Search for the cell housing the specified text and yield its (x, y) center coordinate. 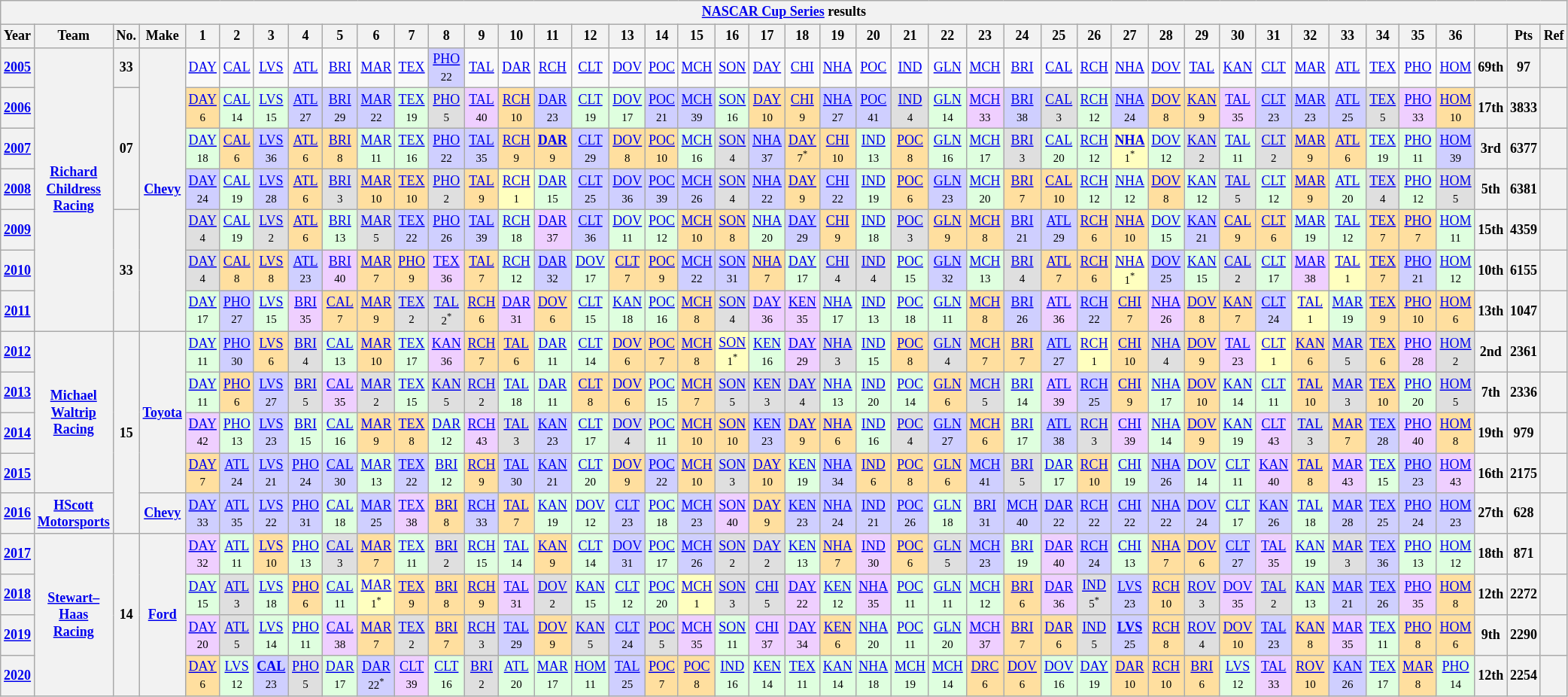
CAL23 (271, 676)
DAY22 (802, 595)
2005 (18, 68)
DAY32 (202, 554)
CAL13 (340, 352)
PHO40 (1418, 433)
MAR28 (1348, 513)
TAL10 (1311, 392)
5 (340, 36)
CHI39 (1130, 433)
CLT1 (1274, 352)
DOV25 (1166, 270)
CAL30 (340, 473)
ATL25 (1348, 108)
PHO35 (1418, 595)
PHO30 (236, 352)
KAN (1238, 68)
27th (1491, 513)
6155 (1524, 270)
DAR22* (376, 676)
KAN8 (1311, 635)
MCH20 (985, 190)
30 (1238, 36)
POC21 (662, 108)
TAL30 (516, 473)
LVS2 (271, 230)
MCH22 (697, 270)
CHI7 (1130, 311)
2018 (18, 595)
NHA4 (1166, 352)
DOV4 (628, 433)
GLN5 (947, 554)
DAY7* (802, 148)
NHA35 (874, 595)
PHO12 (1418, 190)
POC4 (910, 433)
32 (1311, 36)
MCH6 (985, 433)
ATL36 (1059, 311)
MCH37 (985, 635)
PHO23 (1418, 473)
DAY7 (202, 473)
LVS22 (271, 513)
Team (74, 36)
NHA10 (1130, 230)
CAL35 (340, 392)
CAL7 (340, 311)
BRI31 (985, 513)
NHA3 (837, 352)
2290 (1524, 635)
MAR17 (553, 676)
SON10 (733, 433)
ATL29 (1059, 230)
Ref (1554, 36)
DAY18 (202, 148)
MAR1* (376, 595)
GLN4 (947, 352)
2361 (1524, 352)
SON16 (733, 108)
MCH14 (947, 676)
TAL39 (482, 230)
7 (412, 36)
DRC6 (985, 676)
DAR12 (446, 433)
ATL23 (305, 270)
35 (1418, 36)
DAR36 (1059, 595)
CHI19 (1130, 473)
8 (446, 36)
POC5 (662, 635)
21 (910, 36)
PHO9 (412, 270)
HScott Motorsports (74, 513)
17 (767, 36)
DAR37 (553, 230)
NHA18 (874, 676)
GLN9 (947, 230)
SON40 (733, 513)
2012 (18, 352)
69th (1491, 68)
NHA12 (1130, 190)
DAR15 (553, 190)
KEN3 (767, 392)
19 (837, 36)
BRI26 (1023, 311)
DAY24 (202, 190)
KAN7 (1238, 311)
PHO2 (446, 190)
KEN13 (802, 554)
CHI13 (1130, 554)
NHA27 (837, 108)
2008 (18, 190)
4359 (1524, 230)
KAN18 (628, 311)
TAL6 (516, 352)
MAR8 (1418, 676)
2011 (18, 311)
SON11 (733, 635)
KAN40 (1274, 473)
CHI4 (837, 270)
CLT8 (590, 392)
GLN16 (947, 148)
CHI5 (767, 595)
MCH41 (985, 473)
SON1* (733, 352)
DAR31 (516, 311)
SON (733, 68)
TAL5 (1238, 190)
IND5* (1094, 595)
CLT25 (590, 190)
2175 (1524, 473)
TEX8 (412, 433)
TAL8 (1311, 473)
IND30 (874, 554)
PHO31 (305, 513)
SON5 (733, 392)
GLN23 (947, 190)
POC22 (662, 473)
KAN23 (553, 433)
BRI19 (1023, 554)
23 (985, 36)
CAL11 (340, 595)
PHO (1418, 68)
18 (802, 36)
LVS21 (271, 473)
CLT20 (590, 473)
17th (1491, 108)
TAL25 (628, 676)
MCH17 (985, 148)
2254 (1524, 676)
BRI35 (305, 311)
628 (1524, 513)
MAR11 (376, 148)
979 (1524, 433)
IND (910, 68)
1 (202, 36)
BRI13 (340, 230)
MCH16 (697, 148)
Ford (163, 615)
CLT6 (1274, 230)
CLT27 (1238, 554)
KEN12 (837, 595)
KEN19 (802, 473)
CHI37 (767, 635)
27 (1130, 36)
TAL11 (1238, 148)
NHA14 (1166, 433)
PHO14 (1455, 676)
TEX26 (1383, 595)
TEX38 (412, 513)
MAR23 (1311, 108)
ATL3 (236, 595)
POC3 (910, 230)
KAN36 (446, 352)
CLT2 (1274, 148)
2009 (18, 230)
No. (126, 36)
POC41 (874, 108)
SON2 (733, 554)
Richard Childress Racing (74, 190)
CLT43 (1274, 433)
CAL8 (236, 270)
2010 (18, 270)
CAL16 (340, 433)
CLT36 (590, 230)
13 (628, 36)
MCH12 (985, 595)
Toyota (163, 412)
25 (1059, 36)
MCH33 (985, 108)
RCH43 (482, 433)
MAR35 (1348, 635)
ATL5 (236, 635)
Michael Waltrip Racing (74, 412)
DAY33 (202, 513)
HOM (1455, 68)
CAL18 (340, 513)
HOM23 (1455, 513)
CLT7 (628, 270)
2017 (18, 554)
DOV11 (628, 230)
CAL9 (1238, 230)
BRI14 (1023, 392)
2020 (18, 676)
DAR40 (1059, 554)
2016 (18, 513)
7th (1491, 392)
2nd (1491, 352)
TAL14 (516, 554)
BRI12 (446, 473)
TEX4 (1383, 190)
10th (1491, 270)
11 (553, 36)
DOV35 (1238, 595)
IND5 (1094, 635)
KEN14 (767, 676)
22 (947, 36)
DAY42 (202, 433)
POC39 (662, 190)
ATL11 (236, 554)
GLN32 (947, 270)
TAL12 (1348, 230)
Make (163, 36)
DAY36 (767, 311)
DAR23 (553, 108)
RCH33 (482, 513)
LVS6 (271, 352)
MCH1 (697, 595)
RCH7 (482, 352)
MAR38 (1311, 270)
2 (236, 36)
PHO33 (1418, 108)
LVS8 (271, 270)
1047 (1524, 311)
TAL31 (516, 595)
POC14 (910, 392)
3833 (1524, 108)
GLN20 (947, 635)
2014 (18, 433)
CAL6 (236, 148)
DAR6 (1059, 635)
LVS36 (271, 148)
16 (733, 36)
GLN14 (947, 108)
IND18 (874, 230)
07 (126, 149)
CAL14 (236, 108)
LVS (271, 68)
MAR22 (376, 108)
9th (1491, 635)
MCH19 (910, 676)
18th (1491, 554)
IND20 (874, 392)
2007 (18, 148)
HOM39 (1455, 148)
POC20 (662, 595)
9 (482, 36)
ROV10 (1311, 676)
MCH39 (697, 108)
POC10 (662, 148)
2336 (1524, 392)
TAL40 (482, 108)
KAN2 (1202, 148)
HOM10 (1455, 108)
NHA6 (837, 433)
POC12 (662, 230)
DAR9 (553, 148)
20 (874, 36)
19th (1491, 433)
ATL7 (1059, 270)
DAY20 (202, 635)
GLN18 (947, 513)
BRI21 (1023, 230)
CAL10 (1059, 190)
DAY2 (767, 554)
IND15 (874, 352)
MCH40 (1023, 513)
PHO26 (446, 230)
DAY19 (1094, 676)
GLN27 (947, 433)
TEX25 (1383, 513)
3 (271, 36)
TEX28 (1383, 433)
MAR25 (376, 513)
KEN16 (767, 352)
13th (1491, 311)
31 (1274, 36)
10 (516, 36)
BRI17 (1023, 433)
ROV4 (1202, 635)
4 (305, 36)
MCH5 (985, 392)
CLT15 (590, 311)
KEN35 (802, 311)
PHO27 (236, 311)
PHO10 (1418, 311)
DAR32 (553, 270)
ATL39 (1059, 392)
HOM43 (1455, 473)
PHO21 (1418, 270)
BRI15 (305, 433)
MAR21 (1348, 595)
871 (1524, 554)
GLN (947, 68)
2006 (18, 108)
2272 (1524, 595)
ATL38 (1059, 433)
Stewart–Haas Racing (74, 615)
LVS18 (271, 595)
6 (376, 36)
DOV16 (1059, 676)
29 (1202, 36)
CLT19 (590, 108)
HOM2 (1455, 352)
NASCAR Cup Series results (784, 12)
RCH18 (516, 230)
KAN13 (1311, 595)
ATL24 (236, 473)
LVS10 (271, 554)
CHI (802, 68)
PHO28 (1418, 352)
DOV31 (628, 554)
12 (590, 36)
LVS28 (271, 190)
RCH8 (1166, 635)
28 (1166, 36)
DAR22 (1059, 513)
IND19 (874, 190)
DAR (516, 68)
DOV36 (628, 190)
POC26 (910, 513)
97 (1524, 68)
CLT39 (412, 676)
DOV15 (1166, 230)
DAY15 (202, 595)
TAL2 (1274, 595)
26 (1094, 36)
KAN6 (1311, 352)
ROV3 (1202, 595)
RCH25 (1094, 392)
2015 (18, 473)
34 (1383, 36)
3rd (1491, 148)
TEX16 (412, 148)
LVS27 (271, 392)
6377 (1524, 148)
CAL38 (340, 635)
2019 (18, 635)
CAL2 (1238, 270)
TAL29 (516, 635)
CLT29 (590, 148)
2013 (18, 392)
DOV14 (1202, 473)
DOV2 (553, 595)
BRI29 (340, 108)
IND6 (874, 473)
Pts (1524, 36)
36 (1455, 36)
RCH2 (482, 392)
SON31 (733, 270)
BRI40 (340, 270)
MAR2 (376, 392)
POC9 (662, 270)
TAL2* (446, 311)
TAL9 (482, 190)
NHA37 (767, 148)
MCH35 (697, 635)
LVS25 (1130, 635)
CAL20 (1059, 148)
RCH15 (482, 554)
POC17 (662, 554)
NHA13 (837, 392)
16th (1491, 473)
5th (1491, 190)
KEN6 (837, 635)
IND21 (874, 513)
DOV24 (1202, 513)
POC16 (662, 311)
24 (1023, 36)
ATL35 (236, 513)
6381 (1524, 190)
NHA34 (837, 473)
CLT16 (446, 676)
DAY34 (802, 635)
15th (1491, 230)
TAL33 (1274, 676)
SON8 (733, 230)
MAR43 (1348, 473)
TEX6 (1383, 352)
Year (18, 36)
KAN12 (1202, 190)
MCH13 (985, 270)
PHO8 (1418, 635)
TEX5 (1383, 108)
MAR13 (376, 473)
PHO7 (1418, 230)
DAR10 (1130, 676)
BRI38 (1023, 108)
RCH24 (1094, 554)
PHO20 (1418, 392)
LVS14 (271, 635)
